Capture the cell that displays the provided text and extract its [x, y] central coordinate. 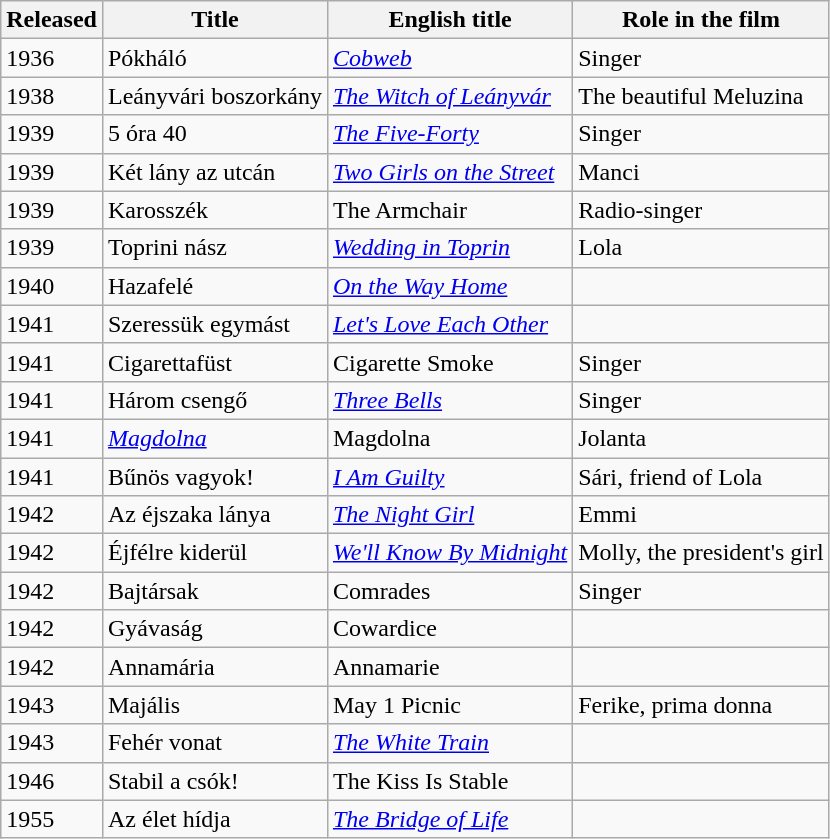
Az éjszaka lánya [214, 515]
The White Train [450, 743]
The Armchair [450, 210]
Stabil a csók! [214, 781]
1936 [52, 58]
Comrades [450, 591]
Az élet hídja [214, 819]
The Witch of Leányvár [450, 96]
I Am Guilty [450, 477]
Toprini nász [214, 248]
1938 [52, 96]
Majális [214, 705]
Title [214, 20]
Két lány az utcán [214, 172]
Manci [701, 172]
Ferike, prima donna [701, 705]
Pókháló [214, 58]
5 óra 40 [214, 134]
Cobweb [450, 58]
Gyávaság [214, 629]
Éjfélre kiderül [214, 553]
Two Girls on the Street [450, 172]
The Five-Forty [450, 134]
Karosszék [214, 210]
1946 [52, 781]
1940 [52, 286]
The beautiful Meluzina [701, 96]
The Night Girl [450, 515]
Sári, friend of Lola [701, 477]
Jolanta [701, 438]
Szeressük egymást [214, 324]
Bajtársak [214, 591]
1955 [52, 819]
Cowardice [450, 629]
Annamarie [450, 667]
Annamária [214, 667]
Leányvári boszorkány [214, 96]
On the Way Home [450, 286]
Molly, the president's girl [701, 553]
Cigarettafüst [214, 362]
The Kiss Is Stable [450, 781]
Radio-singer [701, 210]
Wedding in Toprin [450, 248]
Role in the film [701, 20]
Emmi [701, 515]
Released [52, 20]
Fehér vonat [214, 743]
Bűnös vagyok! [214, 477]
Let's Love Each Other [450, 324]
Cigarette Smoke [450, 362]
English title [450, 20]
We'll Know By Midnight [450, 553]
Három csengő [214, 400]
Hazafelé [214, 286]
Three Bells [450, 400]
May 1 Picnic [450, 705]
The Bridge of Life [450, 819]
Lola [701, 248]
